Extract the [X, Y] coordinate from the center of the cell holding the provided text.  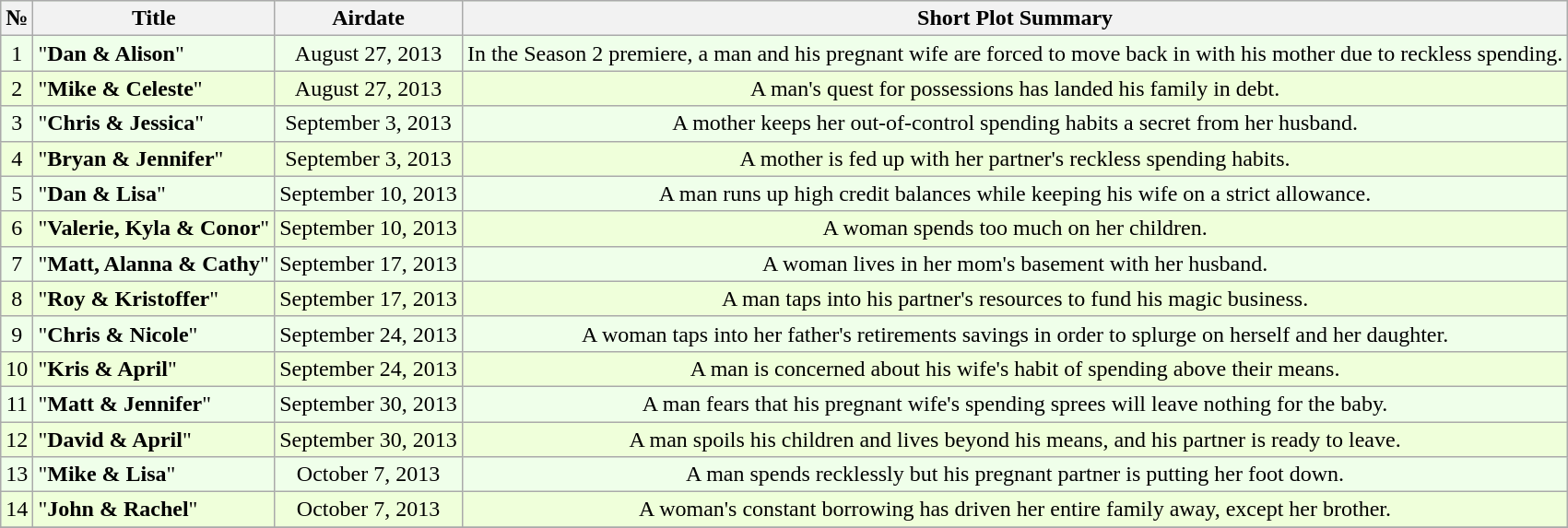
"Mike & Celeste" [154, 88]
6 [17, 229]
5 [17, 194]
3 [17, 123]
"Dan & Alison" [154, 53]
A mother keeps her out-of-control spending habits a secret from her husband. [1014, 123]
A man fears that his pregnant wife's spending sprees will leave nothing for the baby. [1014, 404]
A man spends recklessly but his pregnant partner is putting her foot down. [1014, 475]
"Roy & Kristoffer" [154, 299]
A man taps into his partner's resources to fund his magic business. [1014, 299]
Airdate [369, 18]
A woman lives in her mom's basement with her husband. [1014, 264]
A man runs up high credit balances while keeping his wife on a strict allowance. [1014, 194]
"Dan & Lisa" [154, 194]
"Chris & Jessica" [154, 123]
9 [17, 334]
"Kris & April" [154, 369]
11 [17, 404]
"David & April" [154, 440]
"Chris & Nicole" [154, 334]
"Valerie, Kyla & Conor" [154, 229]
"Bryan & Jennifer" [154, 158]
A woman spends too much on her children. [1014, 229]
"Matt, Alanna & Cathy" [154, 264]
12 [17, 440]
A woman's constant borrowing has driven her entire family away, except her brother. [1014, 510]
"Mike & Lisa" [154, 475]
"John & Rachel" [154, 510]
A woman taps into her father's retirements savings in order to splurge on herself and her daughter. [1014, 334]
Title [154, 18]
Short Plot Summary [1014, 18]
8 [17, 299]
A man spoils his children and lives beyond his means, and his partner is ready to leave. [1014, 440]
A mother is fed up with her partner's reckless spending habits. [1014, 158]
14 [17, 510]
№ [17, 18]
10 [17, 369]
7 [17, 264]
In the Season 2 premiere, a man and his pregnant wife are forced to move back in with his mother due to reckless spending. [1014, 53]
1 [17, 53]
"Matt & Jennifer" [154, 404]
A man's quest for possessions has landed his family in debt. [1014, 88]
2 [17, 88]
13 [17, 475]
A man is concerned about his wife's habit of spending above their means. [1014, 369]
4 [17, 158]
